Determine the [X, Y] coordinate at the center of the cell enclosing the given text.  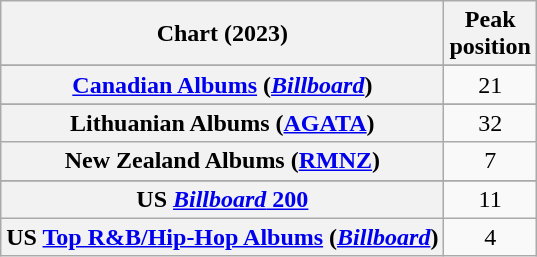
7 [490, 161]
Chart (2023) [222, 34]
21 [490, 85]
Peakposition [490, 34]
New Zealand Albums (RMNZ) [222, 161]
Canadian Albums (Billboard) [222, 85]
11 [490, 199]
Lithuanian Albums (AGATA) [222, 123]
US Billboard 200 [222, 199]
32 [490, 123]
US Top R&B/Hip-Hop Albums (Billboard) [222, 237]
4 [490, 237]
